Provide the (X, Y) coordinate of the cell's center where the given text is located.  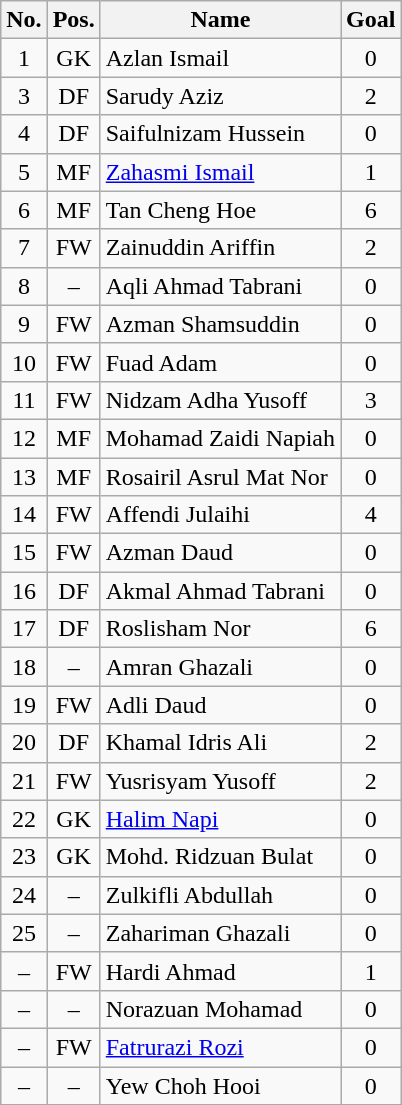
21 (24, 781)
Mohamad Zaidi Napiah (220, 438)
Aqli Ahmad Tabrani (220, 286)
16 (24, 591)
Zainuddin Ariffin (220, 248)
13 (24, 477)
Azman Shamsuddin (220, 324)
Khamal Idris Ali (220, 743)
24 (24, 895)
Yew Choh Hooi (220, 1085)
Nidzam Adha Yusoff (220, 400)
Norazuan Mohamad (220, 1009)
Fatrurazi Rozi (220, 1047)
23 (24, 857)
17 (24, 629)
Zulkifli Abdullah (220, 895)
7 (24, 248)
18 (24, 667)
Mohd. Ridzuan Bulat (220, 857)
Tan Cheng Hoe (220, 210)
Goal (371, 20)
Adli Daud (220, 705)
Hardi Ahmad (220, 971)
Azman Daud (220, 553)
Zahariman Ghazali (220, 933)
19 (24, 705)
14 (24, 515)
Yusrisyam Yusoff (220, 781)
Pos. (74, 20)
12 (24, 438)
Sarudy Aziz (220, 96)
Zahasmi Ismail (220, 172)
10 (24, 362)
20 (24, 743)
Fuad Adam (220, 362)
Affendi Julaihi (220, 515)
11 (24, 400)
Halim Napi (220, 819)
15 (24, 553)
22 (24, 819)
Azlan Ismail (220, 58)
No. (24, 20)
Saifulnizam Hussein (220, 134)
Rosairil Asrul Mat Nor (220, 477)
9 (24, 324)
8 (24, 286)
Akmal Ahmad Tabrani (220, 591)
25 (24, 933)
Roslisham Nor (220, 629)
Amran Ghazali (220, 667)
Name (220, 20)
5 (24, 172)
